Extract the [x, y] coordinate from the center of the cell holding the provided text.  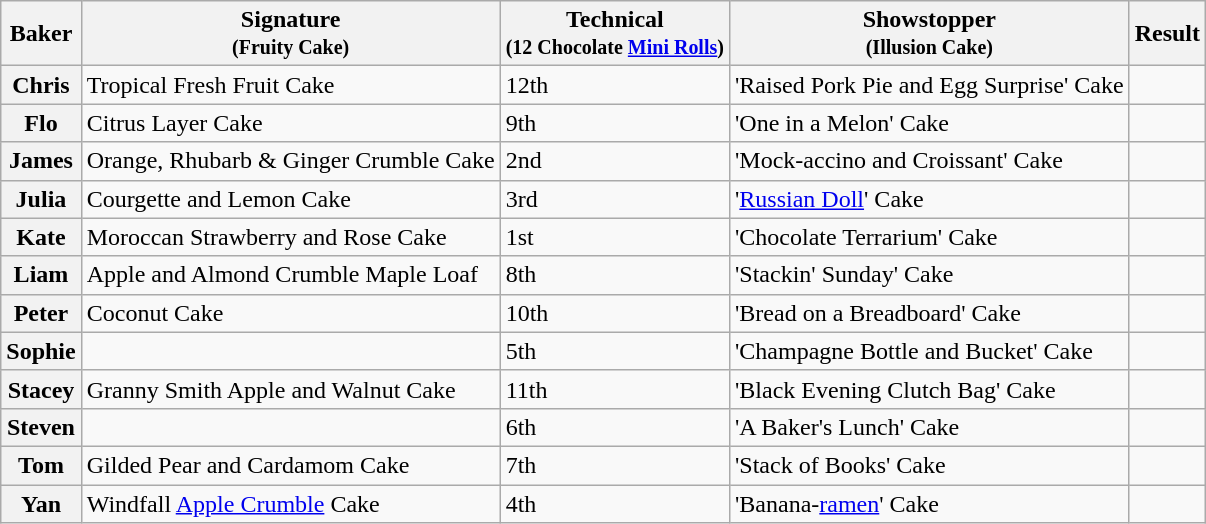
'Banana-ramen' Cake [929, 503]
Steven [41, 427]
Gilded Pear and Cardamom Cake [290, 465]
Citrus Layer Cake [290, 123]
'Stack of Books' Cake [929, 465]
Kate [41, 237]
'Chocolate Terrarium' Cake [929, 237]
Moroccan Strawberry and Rose Cake [290, 237]
'One in a Melon' Cake [929, 123]
8th [614, 275]
5th [614, 351]
10th [614, 313]
'Black Evening Clutch Bag' Cake [929, 389]
'Mock-accino and Croissant' Cake [929, 161]
Windfall Apple Crumble Cake [290, 503]
Apple and Almond Crumble Maple Loaf [290, 275]
9th [614, 123]
Technical(12 Chocolate Mini Rolls) [614, 34]
'Bread on a Breadboard' Cake [929, 313]
2nd [614, 161]
Flo [41, 123]
Showstopper(Illusion Cake) [929, 34]
12th [614, 85]
7th [614, 465]
Liam [41, 275]
6th [614, 427]
Tropical Fresh Fruit Cake [290, 85]
1st [614, 237]
Tom [41, 465]
Granny Smith Apple and Walnut Cake [290, 389]
Sophie [41, 351]
Orange, Rhubarb & Ginger Crumble Cake [290, 161]
Signature(Fruity Cake) [290, 34]
Julia [41, 199]
'A Baker's Lunch' Cake [929, 427]
Result [1167, 34]
James [41, 161]
'Russian Doll' Cake [929, 199]
Chris [41, 85]
Coconut Cake [290, 313]
'Raised Pork Pie and Egg Surprise' Cake [929, 85]
Stacey [41, 389]
Peter [41, 313]
4th [614, 503]
11th [614, 389]
3rd [614, 199]
Yan [41, 503]
Baker [41, 34]
Courgette and Lemon Cake [290, 199]
'Champagne Bottle and Bucket' Cake [929, 351]
'Stackin' Sunday' Cake [929, 275]
